Search for the cell housing the specified text and yield its [x, y] center coordinate. 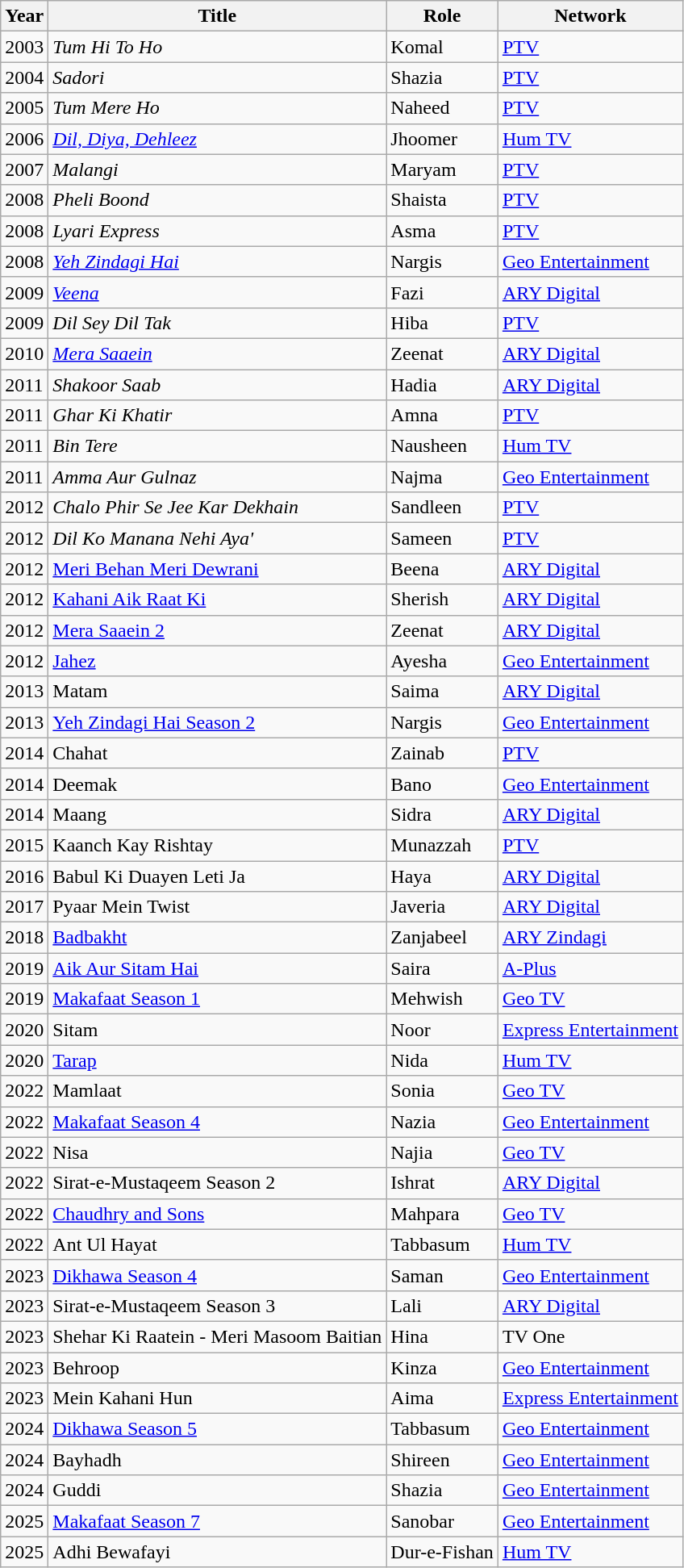
Yeh Zindagi Hai Season 2 [218, 722]
2015 [24, 845]
Chahat [218, 753]
Sameen [442, 538]
Adhi Bewafayi [218, 1552]
Mamlaat [218, 1091]
Hiba [442, 323]
Komal [442, 47]
Amma Aur Gulnaz [218, 477]
Makafaat Season 1 [218, 999]
Dil, Diya, Dehleez [218, 139]
Tarap [218, 1060]
Najia [442, 1152]
Zanjabeel [442, 938]
Ishrat [442, 1183]
2007 [24, 169]
Network [590, 16]
Nausheen [442, 446]
2005 [24, 108]
Sonia [442, 1091]
Nisa [218, 1152]
2016 [24, 876]
Sanobar [442, 1521]
Aima [442, 1399]
Maang [218, 814]
Mahpara [442, 1214]
Sherish [442, 600]
Hina [442, 1336]
Pyaar Mein Twist [218, 907]
Hadia [442, 385]
Makafaat Season 7 [218, 1521]
A-Plus [590, 968]
Dil Ko Manana Nehi Aya' [218, 538]
Nida [442, 1060]
Munazzah [442, 845]
Bayhadh [218, 1460]
Shehar Ki Raatein - Meri Masoom Baitian [218, 1336]
Dikhawa Season 5 [218, 1429]
Matam [218, 692]
TV One [590, 1336]
Naheed [442, 108]
Malangi [218, 169]
Badbakht [218, 938]
Jhoomer [442, 139]
Mera Saaein 2 [218, 630]
Bano [442, 784]
Lali [442, 1306]
Role [442, 16]
Behroop [218, 1368]
Ghar Ki Khatir [218, 416]
2018 [24, 938]
Tum Mere Ho [218, 108]
Fazi [442, 292]
Dikhawa Season 4 [218, 1275]
Sitam [218, 1030]
Sadori [218, 77]
Haya [442, 876]
2017 [24, 907]
Dur-e-Fishan [442, 1552]
Mehwish [442, 999]
Zainab [442, 753]
Najma [442, 477]
Title [218, 16]
Bin Tere [218, 446]
Veena [218, 292]
Aik Aur Sitam Hai [218, 968]
Nazia [442, 1122]
Asma [442, 231]
Deemak [218, 784]
Lyari Express [218, 231]
2010 [24, 353]
Ayesha [442, 661]
Maryam [442, 169]
Sidra [442, 814]
Shireen [442, 1460]
Kaanch Kay Rishtay [218, 845]
Beena [442, 569]
2004 [24, 77]
Pheli Boond [218, 200]
Kahani Aik Raat Ki [218, 600]
Yeh Zindagi Hai [218, 261]
Dil Sey Dil Tak [218, 323]
Guddi [218, 1491]
Saima [442, 692]
Shaista [442, 200]
Amna [442, 416]
Meri Behan Meri Dewrani [218, 569]
2006 [24, 139]
Ant Ul Hayat [218, 1244]
Chalo Phir Se Jee Kar Dekhain [218, 508]
Makafaat Season 4 [218, 1122]
ARY Zindagi [590, 938]
Sirat-e-Mustaqeem Season 2 [218, 1183]
Babul Ki Duayen Leti Ja [218, 876]
Saira [442, 968]
Noor [442, 1030]
Mein Kahani Hun [218, 1399]
Sandleen [442, 508]
Jahez [218, 661]
Shakoor Saab [218, 385]
2003 [24, 47]
Saman [442, 1275]
Chaudhry and Sons [218, 1214]
Mera Saaein [218, 353]
Sirat-e-Mustaqeem Season 3 [218, 1306]
Javeria [442, 907]
Tum Hi To Ho [218, 47]
Year [24, 16]
Kinza [442, 1368]
